Search for the cell housing the specified text and yield its [x, y] center coordinate. 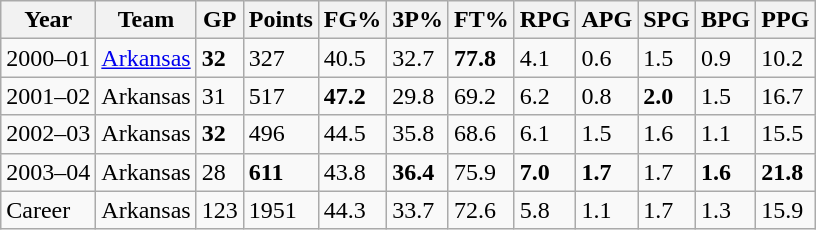
0.9 [725, 58]
75.9 [481, 172]
0.6 [607, 58]
35.8 [418, 134]
2002–03 [48, 134]
2001–02 [48, 96]
47.2 [352, 96]
2000–01 [48, 58]
APG [607, 20]
BPG [725, 20]
Points [280, 20]
FT% [481, 20]
15.5 [786, 134]
517 [280, 96]
32.7 [418, 58]
4.1 [545, 58]
GP [220, 20]
0.8 [607, 96]
496 [280, 134]
77.8 [481, 58]
31 [220, 96]
43.8 [352, 172]
44.3 [352, 210]
1.3 [725, 210]
Year [48, 20]
72.6 [481, 210]
2.0 [667, 96]
Team [146, 20]
Career [48, 210]
RPG [545, 20]
123 [220, 210]
3P% [418, 20]
36.4 [418, 172]
327 [280, 58]
28 [220, 172]
2003–04 [48, 172]
7.0 [545, 172]
21.8 [786, 172]
33.7 [418, 210]
PPG [786, 20]
611 [280, 172]
1951 [280, 210]
44.5 [352, 134]
6.1 [545, 134]
69.2 [481, 96]
68.6 [481, 134]
15.9 [786, 210]
10.2 [786, 58]
6.2 [545, 96]
29.8 [418, 96]
40.5 [352, 58]
16.7 [786, 96]
5.8 [545, 210]
FG% [352, 20]
SPG [667, 20]
